Scan for the cell matching the given text and deliver its (x, y) coordinate at center. 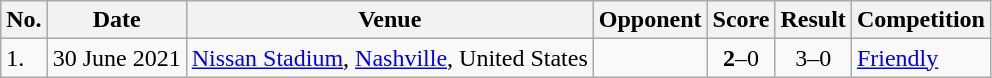
Competition (920, 20)
Venue (390, 20)
2–0 (741, 58)
Opponent (650, 20)
Nissan Stadium, Nashville, United States (390, 58)
30 June 2021 (116, 58)
3–0 (813, 58)
Friendly (920, 58)
Score (741, 20)
Date (116, 20)
Result (813, 20)
1. (24, 58)
No. (24, 20)
